Detect which cell encompasses the target text, then output its [X, Y] center coordinate. 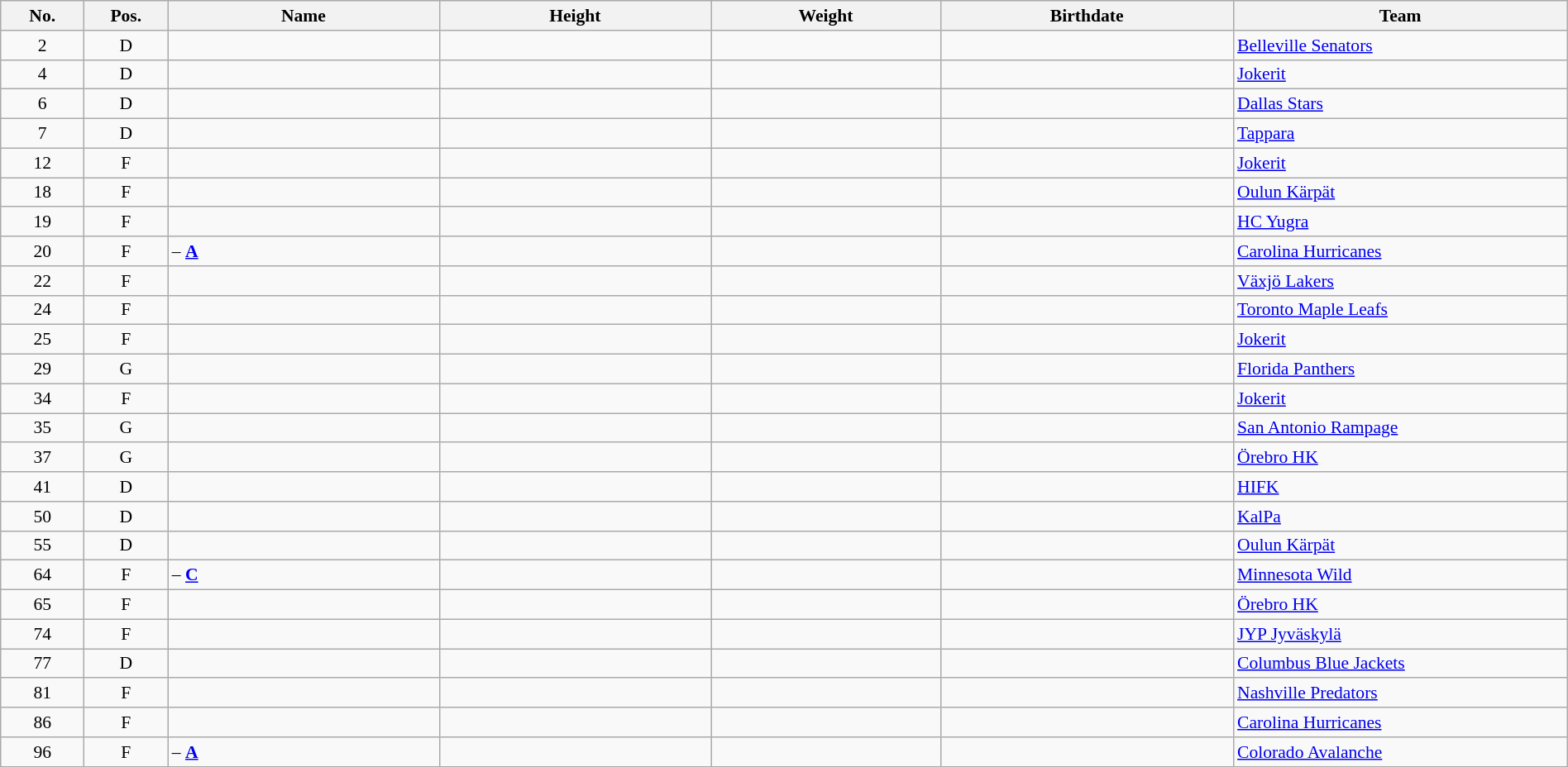
41 [43, 487]
Name [304, 16]
Team [1400, 16]
Columbus Blue Jackets [1400, 664]
18 [43, 193]
77 [43, 664]
2 [43, 45]
86 [43, 722]
35 [43, 428]
4 [43, 74]
81 [43, 693]
19 [43, 222]
50 [43, 517]
24 [43, 310]
San Antonio Rampage [1400, 428]
Toronto Maple Leafs [1400, 310]
Nashville Predators [1400, 693]
12 [43, 163]
Weight [826, 16]
Växjö Lakers [1400, 281]
74 [43, 634]
Belleville Senators [1400, 45]
6 [43, 104]
37 [43, 458]
HC Yugra [1400, 222]
No. [43, 16]
Dallas Stars [1400, 104]
JYP Jyväskylä [1400, 634]
22 [43, 281]
Minnesota Wild [1400, 575]
29 [43, 369]
65 [43, 605]
Tappara [1400, 134]
KalPa [1400, 517]
34 [43, 398]
Colorado Avalanche [1400, 752]
Birthdate [1087, 16]
96 [43, 752]
20 [43, 251]
55 [43, 545]
7 [43, 134]
HIFK [1400, 487]
– C [304, 575]
Pos. [126, 16]
25 [43, 340]
64 [43, 575]
Height [575, 16]
Florida Panthers [1400, 369]
